Identify which cell holds the provided text, then report its (X, Y) central coordinate. 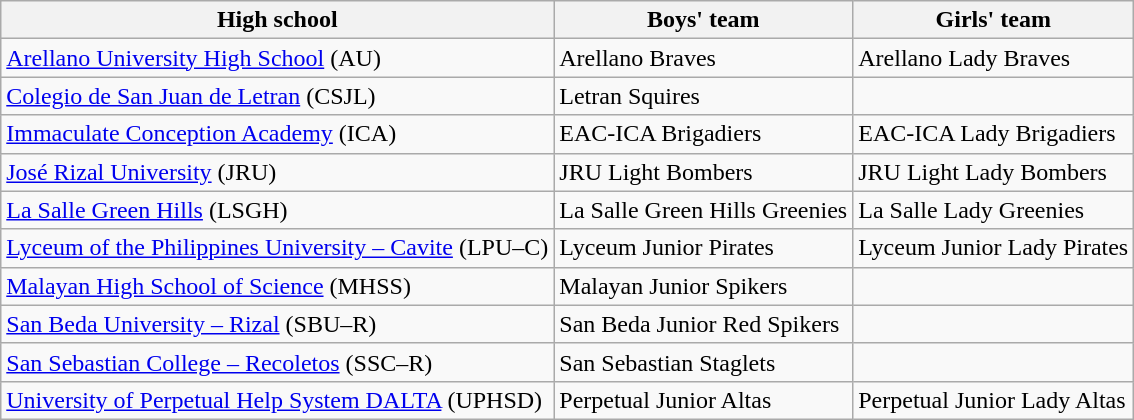
José Rizal University (JRU) (278, 172)
JRU Light Lady Bombers (994, 172)
San Sebastian Staglets (704, 362)
San Beda Junior Red Spikers (704, 324)
Letran Squires (704, 96)
Immaculate Conception Academy (ICA) (278, 134)
Boys' team (704, 20)
Perpetual Junior Altas (704, 400)
La Salle Green Hills (LSGH) (278, 210)
Perpetual Junior Lady Altas (994, 400)
Lyceum Junior Pirates (704, 248)
Malayan High School of Science (MHSS) (278, 286)
EAC-ICA Brigadiers (704, 134)
EAC-ICA Lady Brigadiers (994, 134)
Lyceum Junior Lady Pirates (994, 248)
University of Perpetual Help System DALTA (UPHSD) (278, 400)
Colegio de San Juan de Letran (CSJL) (278, 96)
Arellano Lady Braves (994, 58)
La Salle Green Hills Greenies (704, 210)
San Beda University – Rizal (SBU–R) (278, 324)
JRU Light Bombers (704, 172)
Girls' team (994, 20)
Lyceum of the Philippines University – Cavite (LPU–C) (278, 248)
Malayan Junior Spikers (704, 286)
La Salle Lady Greenies (994, 210)
Arellano University High School (AU) (278, 58)
San Sebastian College – Recoletos (SSC–R) (278, 362)
Arellano Braves (704, 58)
High school (278, 20)
